Return the [x, y] coordinate for the center point of the cell that contains the specified text.  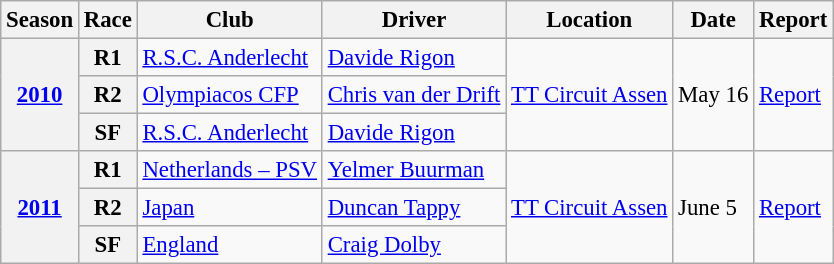
Club [230, 20]
Netherlands – PSV [230, 170]
Craig Dolby [414, 245]
Chris van der Drift [414, 95]
Yelmer Buurman [414, 170]
2010 [40, 96]
Japan [230, 208]
June 5 [714, 208]
Race [108, 20]
Location [590, 20]
Driver [414, 20]
Duncan Tappy [414, 208]
Date [714, 20]
Olympiacos CFP [230, 95]
Season [40, 20]
May 16 [714, 96]
England [230, 245]
2011 [40, 208]
